For the text-containing cell, return its midpoint in [x, y] coordinate format. 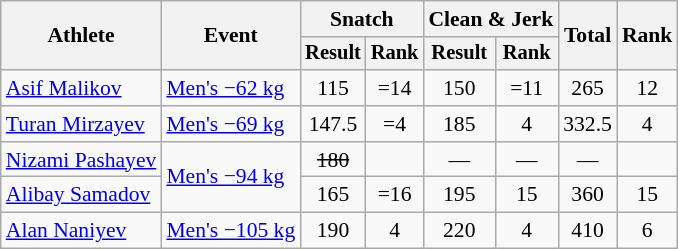
265 [588, 88]
Men's −69 kg [230, 124]
Snatch [362, 19]
Turan Mirzayev [82, 124]
220 [459, 231]
Alan Naniyev [82, 231]
=4 [395, 124]
=11 [526, 88]
Athlete [82, 36]
165 [333, 195]
Men's −105 kg [230, 231]
6 [648, 231]
147.5 [333, 124]
Alibay Samadov [82, 195]
410 [588, 231]
Total [588, 36]
150 [459, 88]
332.5 [588, 124]
115 [333, 88]
360 [588, 195]
=14 [395, 88]
185 [459, 124]
190 [333, 231]
=16 [395, 195]
195 [459, 195]
Event [230, 36]
Men's −94 kg [230, 178]
Clean & Jerk [490, 19]
Men's −62 kg [230, 88]
12 [648, 88]
Asif Malikov [82, 88]
Nizami Pashayev [82, 160]
180 [333, 160]
